Pinpoint the cell where the given text exists, returning its [x, y] midpoint coordinate. 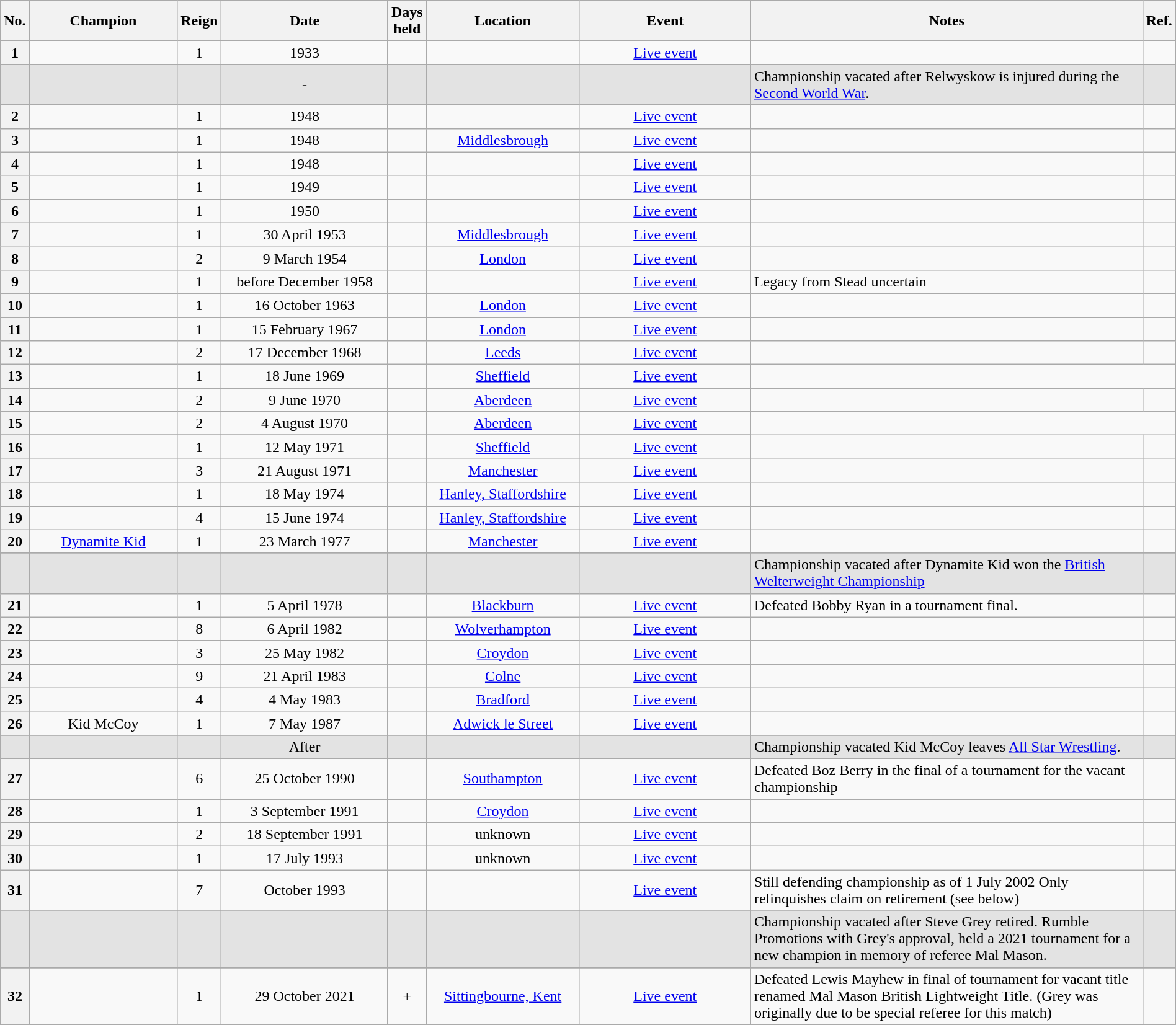
Kid McCoy [103, 724]
October 1993 [305, 890]
Days held [407, 21]
5 April 1978 [305, 605]
17 December 1968 [305, 353]
18 May 1974 [305, 494]
25 [15, 699]
21 [15, 605]
Leeds [502, 353]
30 April 1953 [305, 234]
26 [15, 724]
Southampton [502, 779]
25 October 1990 [305, 779]
30 [15, 858]
10 [15, 305]
Location [502, 21]
9 June 1970 [305, 400]
3 September 1991 [305, 811]
11 [15, 329]
Date [305, 21]
25 May 1982 [305, 652]
31 [15, 890]
Defeated Bobby Ryan in a tournament final. [947, 605]
16 [15, 447]
Adwick le Street [502, 724]
No. [15, 21]
before December 1958 [305, 282]
After [305, 747]
15 June 1974 [305, 518]
29 October 2021 [305, 996]
Dynamite Kid [103, 541]
Championship vacated Kid McCoy leaves All Star Wrestling. [947, 747]
18 September 1991 [305, 835]
Championship vacated after Relwyskow is injured during the Second World War. [947, 84]
15 February 1967 [305, 329]
- [305, 84]
14 [15, 400]
12 [15, 353]
6 April 1982 [305, 629]
18 [15, 494]
15 [15, 424]
Reign [200, 21]
Colne [502, 676]
18 June 1969 [305, 376]
21 August 1971 [305, 471]
13 [15, 376]
4 August 1970 [305, 424]
Still defending championship as of 1 July 2002 Only relinquishes claim on retirement (see below) [947, 890]
Ref. [1159, 21]
Notes [947, 21]
Defeated Boz Berry in the final of a tournament for the vacant championship [947, 779]
1933 [305, 53]
Bradford [502, 699]
Legacy from Stead uncertain [947, 282]
1950 [305, 211]
27 [15, 779]
Wolverhampton [502, 629]
20 [15, 541]
23 March 1977 [305, 541]
17 July 1993 [305, 858]
28 [15, 811]
Sittingbourne, Kent [502, 996]
24 [15, 676]
5 [15, 187]
32 [15, 996]
9 March 1954 [305, 258]
29 [15, 835]
12 May 1971 [305, 447]
4 May 1983 [305, 699]
21 April 1983 [305, 676]
Event [665, 21]
7 May 1987 [305, 724]
23 [15, 652]
+ [407, 996]
Champion [103, 21]
22 [15, 629]
Blackburn [502, 605]
16 October 1963 [305, 305]
19 [15, 518]
Championship vacated after Dynamite Kid won the British Welterweight Championship [947, 573]
17 [15, 471]
1949 [305, 187]
